Extract the [X, Y] coordinate from the center of the cell holding the provided text.  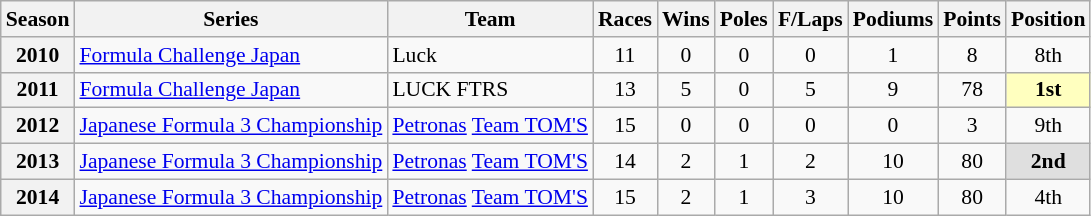
9th [1048, 126]
Podiums [894, 19]
2013 [38, 162]
Series [230, 19]
Team [490, 19]
Luck [490, 55]
14 [625, 162]
78 [972, 90]
2nd [1048, 162]
Position [1048, 19]
Poles [744, 19]
Season [38, 19]
LUCK FTRS [490, 90]
2012 [38, 126]
8 [972, 55]
4th [1048, 197]
9 [894, 90]
2011 [38, 90]
8th [1048, 55]
13 [625, 90]
2014 [38, 197]
Races [625, 19]
1st [1048, 90]
Wins [686, 19]
2010 [38, 55]
Points [972, 19]
F/Laps [810, 19]
11 [625, 55]
